Return [x, y] of the center of cell containing provided text 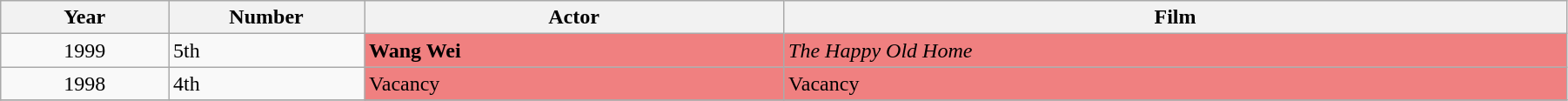
Number [266, 17]
4th [266, 84]
Wang Wei [574, 50]
The Happy Old Home [1176, 50]
Film [1176, 17]
5th [266, 50]
1999 [85, 50]
1998 [85, 84]
Actor [574, 17]
Year [85, 17]
